Scan for the cell matching the given text and deliver its (X, Y) coordinate at center. 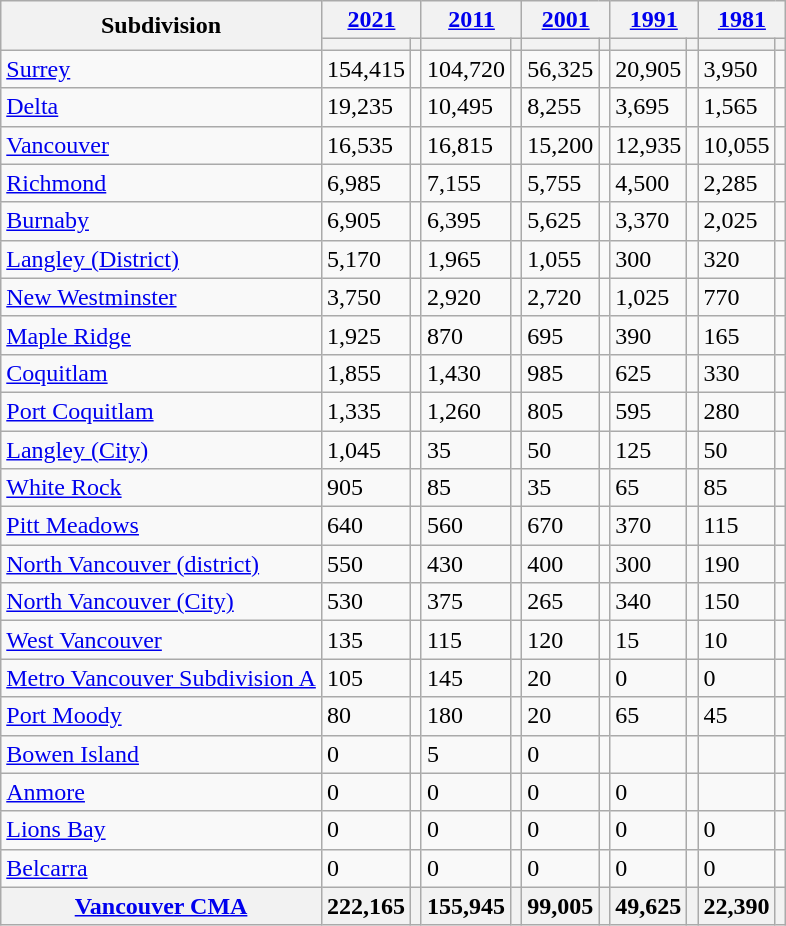
Anmore (162, 792)
400 (560, 564)
1,965 (466, 259)
3,950 (736, 69)
8,255 (560, 107)
905 (366, 488)
Metro Vancouver Subdivision A (162, 678)
340 (648, 602)
2011 (471, 20)
2,285 (736, 183)
695 (560, 335)
104,720 (466, 69)
105 (366, 678)
1,430 (466, 373)
190 (736, 564)
1,055 (560, 259)
Delta (162, 107)
10,495 (466, 107)
Langley (City) (162, 449)
670 (560, 526)
375 (466, 602)
595 (648, 411)
7,155 (466, 183)
222,165 (366, 906)
49,625 (648, 906)
56,325 (560, 69)
125 (648, 449)
5,625 (560, 221)
Belcarra (162, 868)
150 (736, 602)
1,045 (366, 449)
135 (366, 640)
Lions Bay (162, 830)
6,905 (366, 221)
145 (466, 678)
165 (736, 335)
430 (466, 564)
Vancouver CMA (162, 906)
1,855 (366, 373)
560 (466, 526)
15,200 (560, 145)
Richmond (162, 183)
15 (648, 640)
Surrey (162, 69)
Langley (District) (162, 259)
640 (366, 526)
16,815 (466, 145)
22,390 (736, 906)
770 (736, 297)
80 (366, 716)
6,985 (366, 183)
19,235 (366, 107)
870 (466, 335)
2001 (566, 20)
280 (736, 411)
16,535 (366, 145)
10,055 (736, 145)
5 (466, 754)
New Westminster (162, 297)
265 (560, 602)
625 (648, 373)
2021 (371, 20)
Port Coquitlam (162, 411)
20,905 (648, 69)
Port Moody (162, 716)
10 (736, 640)
12,935 (648, 145)
Coquitlam (162, 373)
3,750 (366, 297)
5,170 (366, 259)
99,005 (560, 906)
120 (560, 640)
390 (648, 335)
320 (736, 259)
1,925 (366, 335)
45 (736, 716)
Pitt Meadows (162, 526)
330 (736, 373)
North Vancouver (district) (162, 564)
2,720 (560, 297)
2,025 (736, 221)
1,260 (466, 411)
5,755 (560, 183)
154,415 (366, 69)
530 (366, 602)
4,500 (648, 183)
6,395 (466, 221)
550 (366, 564)
1981 (742, 20)
Subdivision (162, 26)
Vancouver (162, 145)
1,025 (648, 297)
Bowen Island (162, 754)
1991 (654, 20)
1,335 (366, 411)
805 (560, 411)
West Vancouver (162, 640)
155,945 (466, 906)
Maple Ridge (162, 335)
985 (560, 373)
North Vancouver (City) (162, 602)
3,370 (648, 221)
Burnaby (162, 221)
370 (648, 526)
180 (466, 716)
1,565 (736, 107)
3,695 (648, 107)
White Rock (162, 488)
2,920 (466, 297)
